Detect which cell encompasses the target text, then output its (x, y) center coordinate. 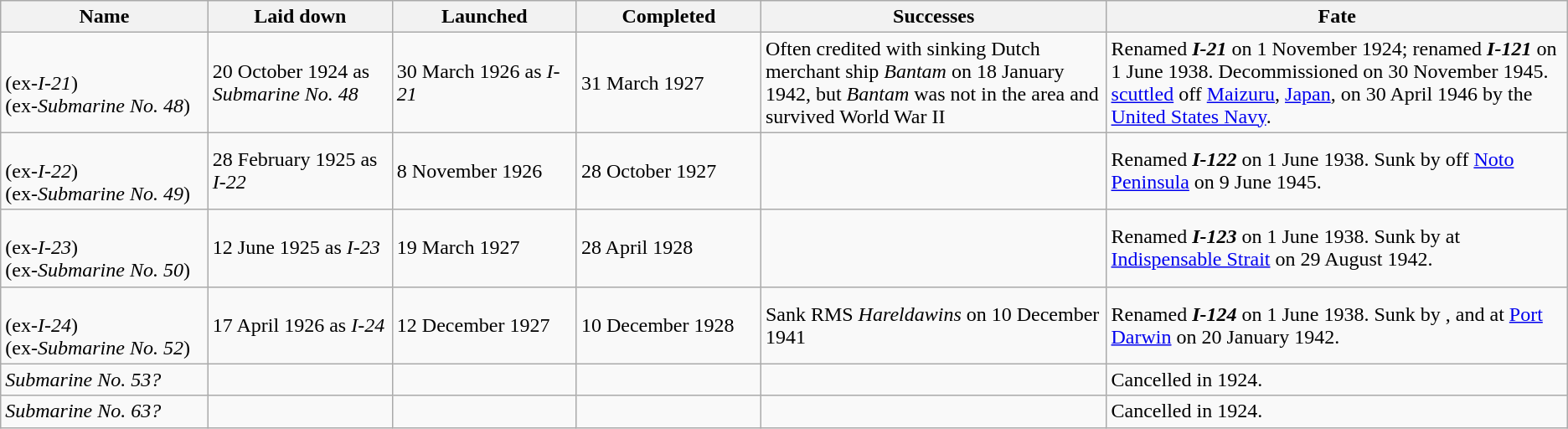
17 April 1926 as I-24 (300, 325)
Completed (668, 17)
31 March 1927 (668, 82)
10 December 1928 (668, 325)
19 March 1927 (484, 248)
Successes (933, 17)
Submarine No. 63? (105, 411)
20 October 1924 as Submarine No. 48 (300, 82)
Name (105, 17)
Launched (484, 17)
Often credited with sinking Dutch merchant ship Bantam on 18 January 1942, but Bantam was not in the area and survived World War II (933, 82)
Renamed I-122 on 1 June 1938. Sunk by off Noto Peninsula on 9 June 1945. (1337, 171)
(ex-I-21)(ex-Submarine No. 48) (105, 82)
8 November 1926 (484, 171)
Submarine No. 53? (105, 380)
(ex-I-24)(ex-Submarine No. 52) (105, 325)
30 March 1926 as I-21 (484, 82)
28 October 1927 (668, 171)
28 April 1928 (668, 248)
12 December 1927 (484, 325)
Renamed I-124 on 1 June 1938. Sunk by , and at Port Darwin on 20 January 1942. (1337, 325)
28 February 1925 as I-22 (300, 171)
Laid down (300, 17)
(ex-I-23)(ex-Submarine No. 50) (105, 248)
Sank RMS Hareldawins on 10 December 1941 (933, 325)
Renamed I-123 on 1 June 1938. Sunk by at Indispensable Strait on 29 August 1942. (1337, 248)
Fate (1337, 17)
12 June 1925 as I-23 (300, 248)
(ex-I-22)(ex-Submarine No. 49) (105, 171)
